For the text-containing cell, return its midpoint in (x, y) coordinate format. 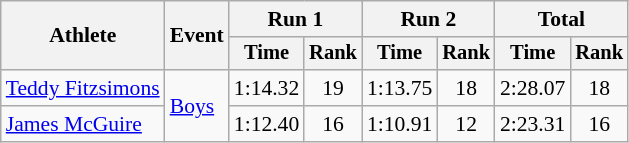
Boys (197, 106)
1:12.40 (266, 124)
Run 1 (296, 19)
19 (333, 88)
Run 2 (428, 19)
12 (466, 124)
2:23.31 (532, 124)
Event (197, 36)
Total (562, 19)
James McGuire (83, 124)
Teddy Fitzsimons (83, 88)
1:10.91 (400, 124)
1:13.75 (400, 88)
1:14.32 (266, 88)
2:28.07 (532, 88)
Athlete (83, 36)
